Search for the cell housing the specified text and yield its (x, y) center coordinate. 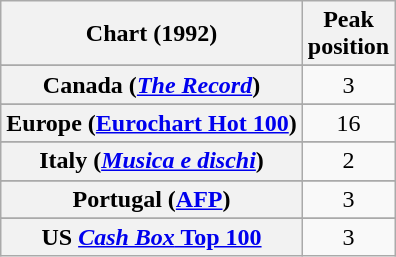
16 (348, 123)
Canada (The Record) (152, 85)
Portugal (AFP) (152, 199)
Peakposition (348, 34)
Europe (Eurochart Hot 100) (152, 123)
Italy (Musica e dischi) (152, 161)
US Cash Box Top 100 (152, 237)
Chart (1992) (152, 34)
2 (348, 161)
